Determine the (X, Y) coordinate at the center of the cell enclosing the given text.  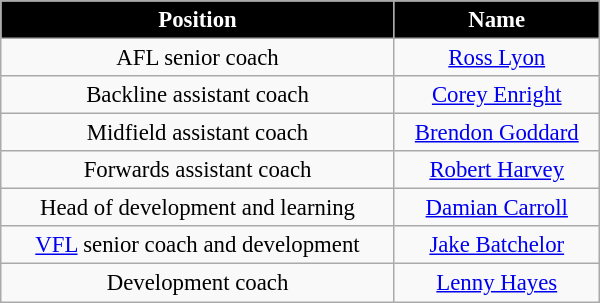
Position (198, 20)
Head of development and learning (198, 208)
Jake Batchelor (496, 245)
Robert Harvey (496, 170)
Brendon Goddard (496, 133)
Midfield assistant coach (198, 133)
Forwards assistant coach (198, 170)
Name (496, 20)
Development coach (198, 283)
Damian Carroll (496, 208)
Lenny Hayes (496, 283)
Ross Lyon (496, 58)
Corey Enright (496, 95)
AFL senior coach (198, 58)
Backline assistant coach (198, 95)
VFL senior coach and development (198, 245)
